Provide the [X, Y] coordinate of the cell's center where the given text is located.  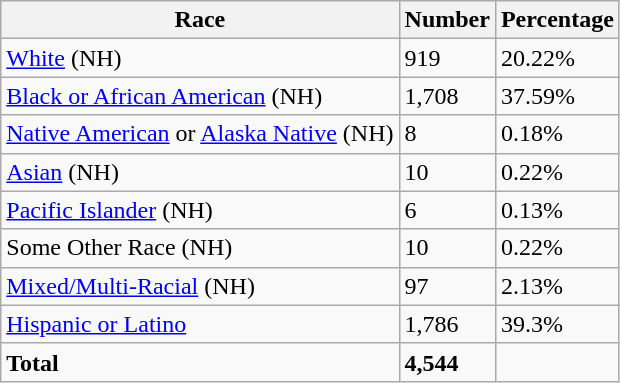
6 [447, 210]
Hispanic or Latino [200, 324]
Mixed/Multi-Racial (NH) [200, 286]
White (NH) [200, 58]
2.13% [557, 286]
0.18% [557, 134]
Black or African American (NH) [200, 96]
Total [200, 362]
39.3% [557, 324]
919 [447, 58]
Asian (NH) [200, 172]
Pacific Islander (NH) [200, 210]
Native American or Alaska Native (NH) [200, 134]
Some Other Race (NH) [200, 248]
37.59% [557, 96]
97 [447, 286]
Number [447, 20]
4,544 [447, 362]
1,708 [447, 96]
8 [447, 134]
0.13% [557, 210]
Percentage [557, 20]
Race [200, 20]
20.22% [557, 58]
1,786 [447, 324]
